Output the (x, y) coordinate of the center of the cell containing the given text.  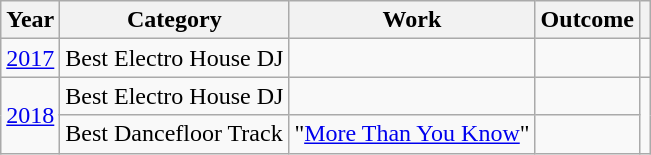
Work (412, 20)
Outcome (587, 20)
"More Than You Know" (412, 134)
2017 (30, 58)
2018 (30, 115)
Category (174, 20)
Best Dancefloor Track (174, 134)
Year (30, 20)
